Determine the (x, y) coordinate at the center of the cell enclosing the given text.  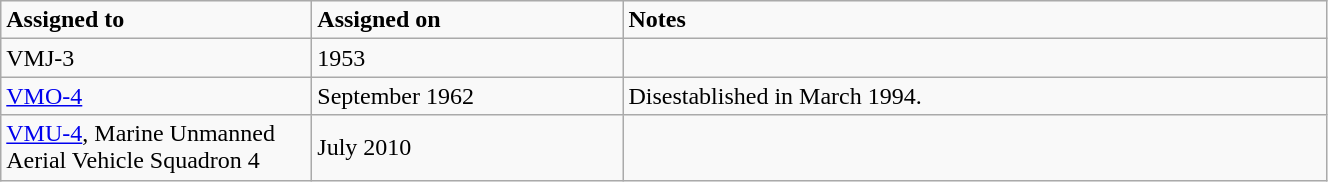
Notes (975, 20)
VMU-4, Marine Unmanned Aerial Vehicle Squadron 4 (156, 148)
1953 (468, 58)
July 2010 (468, 148)
Assigned on (468, 20)
September 1962 (468, 96)
VMJ-3 (156, 58)
Assigned to (156, 20)
Disestablished in March 1994. (975, 96)
VMO-4 (156, 96)
